Provide the (X, Y) coordinate of the cell's center where the given text is located.  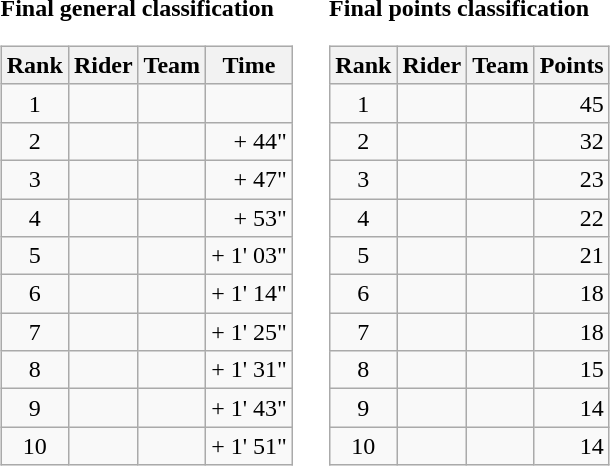
+ 44" (250, 141)
32 (572, 141)
22 (572, 217)
+ 1' 31" (250, 370)
+ 1' 14" (250, 294)
+ 47" (250, 179)
+ 1' 43" (250, 408)
Points (572, 65)
23 (572, 179)
+ 53" (250, 217)
+ 1' 51" (250, 446)
21 (572, 256)
45 (572, 103)
15 (572, 370)
+ 1' 25" (250, 332)
+ 1' 03" (250, 256)
Time (250, 65)
